Return [x, y] of the center of cell containing provided text 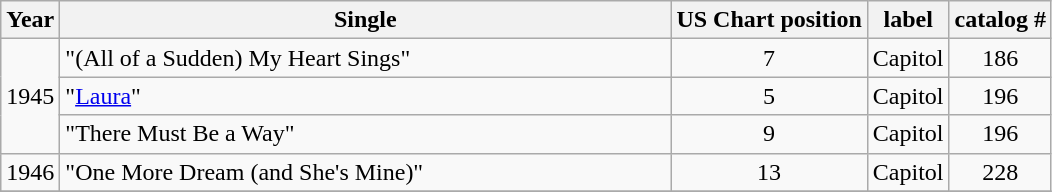
Single [366, 20]
186 [1000, 58]
catalog # [1000, 20]
1945 [30, 96]
5 [769, 96]
Year [30, 20]
13 [769, 172]
9 [769, 134]
"There Must Be a Way" [366, 134]
"Laura" [366, 96]
"One More Dream (and She's Mine)" [366, 172]
label [908, 20]
1946 [30, 172]
"(All of a Sudden) My Heart Sings" [366, 58]
228 [1000, 172]
7 [769, 58]
US Chart position [769, 20]
